Provide the [x, y] coordinate of the cell's center where the given text is located.  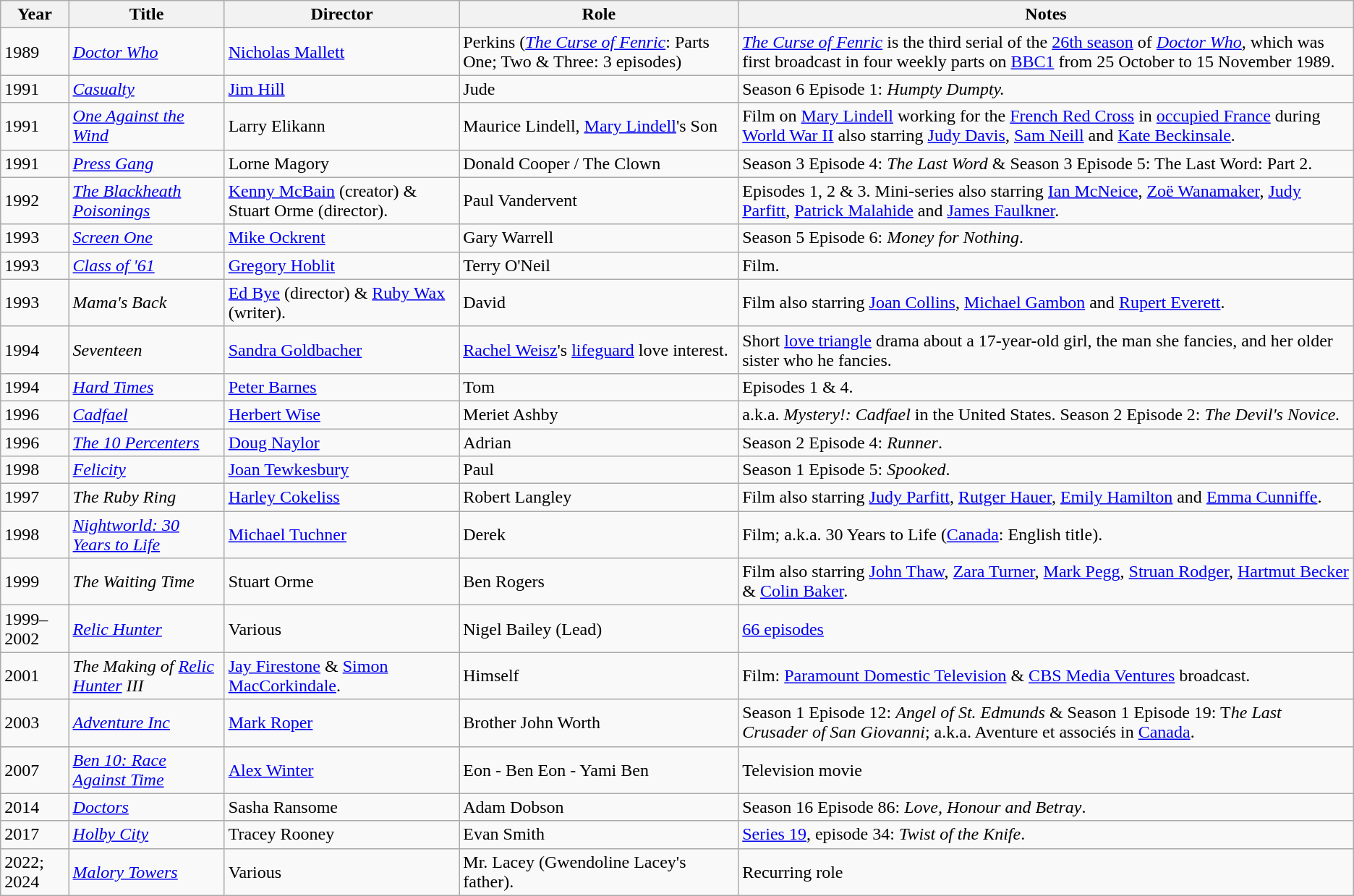
Short love triangle drama about a 17-year-old girl, the man she fancies, and her older sister who he fancies. [1046, 350]
The 10 Percenters [146, 442]
The Making of Relic Hunter III [146, 675]
Kenny McBain (creator) & Stuart Orme (director). [341, 201]
Paul Vandervent [599, 201]
Adventure Inc [146, 723]
Joan Tewkesbury [341, 470]
Nigel Bailey (Lead) [599, 629]
Role [599, 14]
Film also starring Judy Parfitt, Rutger Hauer, Emily Hamilton and Emma Cunniffe. [1046, 498]
Malory Towers [146, 872]
Ben Rogers [599, 581]
The Blackheath Poisonings [146, 201]
Year [35, 14]
Peter Barnes [341, 387]
Adam Dobson [599, 807]
Series 19, episode 34: Twist of the Knife. [1046, 835]
Film on Mary Lindell working for the French Red Cross in occupied France during World War II also starring Judy Davis, Sam Neill and Kate Beckinsale. [1046, 126]
Relic Hunter [146, 629]
Film also starring Joan Collins, Michael Gambon and Rupert Everett. [1046, 302]
Ed Bye (director) & Ruby Wax (writer). [341, 302]
Film. [1046, 265]
The Ruby Ring [146, 498]
Season 5 Episode 6: Money for Nothing. [1046, 238]
a.k.a. Mystery!: Cadfael in the United States. Season 2 Episode 2: The Devil's Novice. [1046, 414]
Evan Smith [599, 835]
Tracey Rooney [341, 835]
2014 [35, 807]
Gregory Hoblit [341, 265]
Himself [599, 675]
Nicholas Mallett [341, 52]
Season 1 Episode 12: Angel of St. Edmunds & Season 1 Episode 19: The Last Crusader of San Giovanni; a.k.a. Aventure et associés in Canada. [1046, 723]
Nightworld: 30 Years to Life [146, 535]
Season 6 Episode 1: Humpty Dumpty. [1046, 89]
Mama's Back [146, 302]
Meriet Ashby [599, 414]
Mark Roper [341, 723]
Television movie [1046, 769]
Derek [599, 535]
Season 16 Episode 86: Love, Honour and Betray. [1046, 807]
Title [146, 14]
Mr. Lacey (Gwendoline Lacey's father). [599, 872]
Season 3 Episode 4: The Last Word & Season 3 Episode 5: The Last Word: Part 2. [1046, 163]
Screen One [146, 238]
The Waiting Time [146, 581]
Class of '61 [146, 265]
Perkins (The Curse of Fenric: Parts One; Two & Three: 3 episodes) [599, 52]
Film; a.k.a. 30 Years to Life (Canada: English title). [1046, 535]
Doctor Who [146, 52]
Adrian [599, 442]
Lorne Magory [341, 163]
2017 [35, 835]
1999 [35, 581]
2022; 2024 [35, 872]
2003 [35, 723]
Holby City [146, 835]
Donald Cooper / The Clown [599, 163]
Press Gang [146, 163]
Larry Elikann [341, 126]
Brother John Worth [599, 723]
One Against the Wind [146, 126]
Jim Hill [341, 89]
Terry O'Neil [599, 265]
Ben 10: Race Against Time [146, 769]
Doug Naylor [341, 442]
2001 [35, 675]
Casualty [146, 89]
Tom [599, 387]
Jude [599, 89]
Recurring role [1046, 872]
Felicity [146, 470]
Rachel Weisz's lifeguard love interest. [599, 350]
Seventeen [146, 350]
Film: Paramount Domestic Television & CBS Media Ventures broadcast. [1046, 675]
Robert Langley [599, 498]
Cadfael [146, 414]
Sandra Goldbacher [341, 350]
66 episodes [1046, 629]
Jay Firestone & Simon MacCorkindale. [341, 675]
1999–2002 [35, 629]
Stuart Orme [341, 581]
Alex Winter [341, 769]
Harley Cokeliss [341, 498]
1989 [35, 52]
2007 [35, 769]
Season 2 Episode 4: Runner. [1046, 442]
Paul [599, 470]
Maurice Lindell, Mary Lindell's Son [599, 126]
Doctors [146, 807]
Eon - Ben Eon - Yami Ben [599, 769]
Episodes 1, 2 & 3. Mini-series also starring Ian McNeice, Zoë Wanamaker, Judy Parfitt, Patrick Malahide and James Faulkner. [1046, 201]
Mike Ockrent [341, 238]
1997 [35, 498]
Notes [1046, 14]
Hard Times [146, 387]
Episodes 1 & 4. [1046, 387]
Film also starring John Thaw, Zara Turner, Mark Pegg, Struan Rodger, Hartmut Becker & Colin Baker. [1046, 581]
Season 1 Episode 5: Spooked. [1046, 470]
Sasha Ransome [341, 807]
Michael Tuchner [341, 535]
Director [341, 14]
Gary Warrell [599, 238]
1992 [35, 201]
Herbert Wise [341, 414]
David [599, 302]
